Search for the cell housing the specified text and yield its (X, Y) center coordinate. 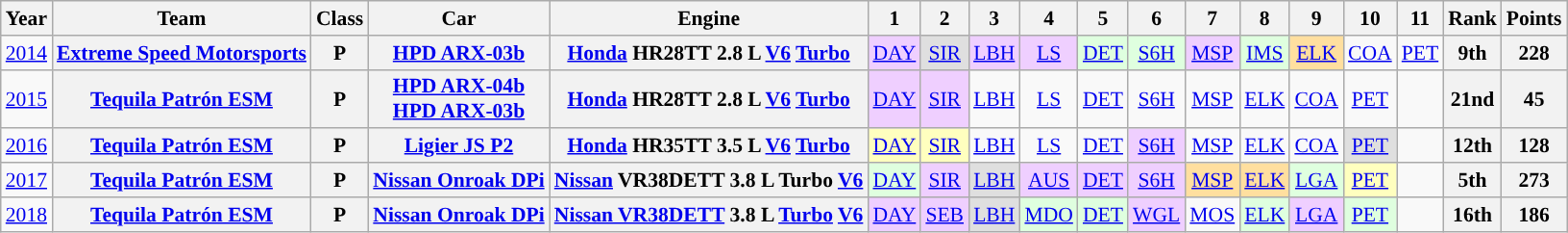
Team (182, 18)
2015 (27, 98)
11 (1420, 18)
2017 (27, 180)
3 (993, 18)
2 (944, 18)
Points (1534, 18)
WGL (1157, 215)
AUS (1049, 180)
10 (1370, 18)
128 (1534, 146)
HPD ARX-04b HPD ARX-03b (458, 98)
Year (27, 18)
MOS (1213, 215)
MDO (1049, 215)
45 (1534, 98)
4 (1049, 18)
Extreme Speed Motorsports (182, 53)
Ligier JS P2 (458, 146)
2016 (27, 146)
7 (1213, 18)
228 (1534, 53)
Class (340, 18)
1 (894, 18)
12th (1472, 146)
9 (1316, 18)
HPD ARX-03b (458, 53)
Honda HR35TT 3.5 L V6 Turbo (709, 146)
SEB (944, 215)
6 (1157, 18)
21nd (1472, 98)
8 (1264, 18)
5th (1472, 180)
Car (458, 18)
Engine (709, 18)
9th (1472, 53)
16th (1472, 215)
186 (1534, 215)
Rank (1472, 18)
2014 (27, 53)
IMS (1264, 53)
2018 (27, 215)
273 (1534, 180)
5 (1103, 18)
